For the text-containing cell, return its midpoint in [X, Y] coordinate format. 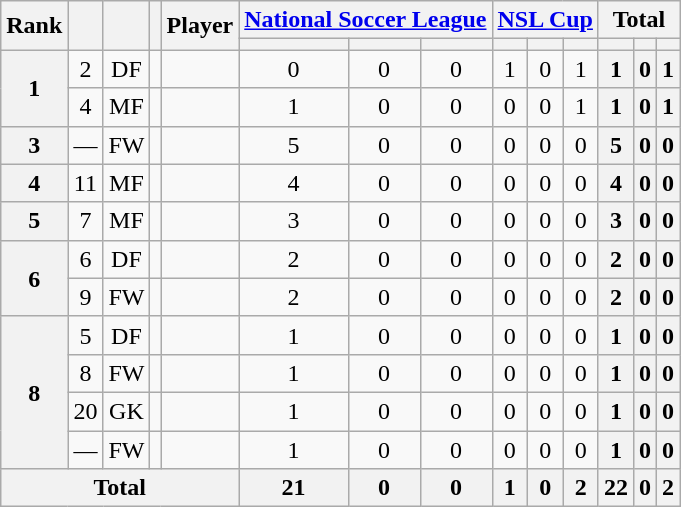
20 [86, 411]
7 [86, 221]
Player [200, 26]
21 [294, 488]
11 [86, 183]
GK [126, 411]
22 [616, 488]
NSL Cup [545, 20]
9 [86, 297]
Rank [34, 26]
National Soccer League [366, 20]
